Determine the (X, Y) coordinate at the center of the cell enclosing the given text.  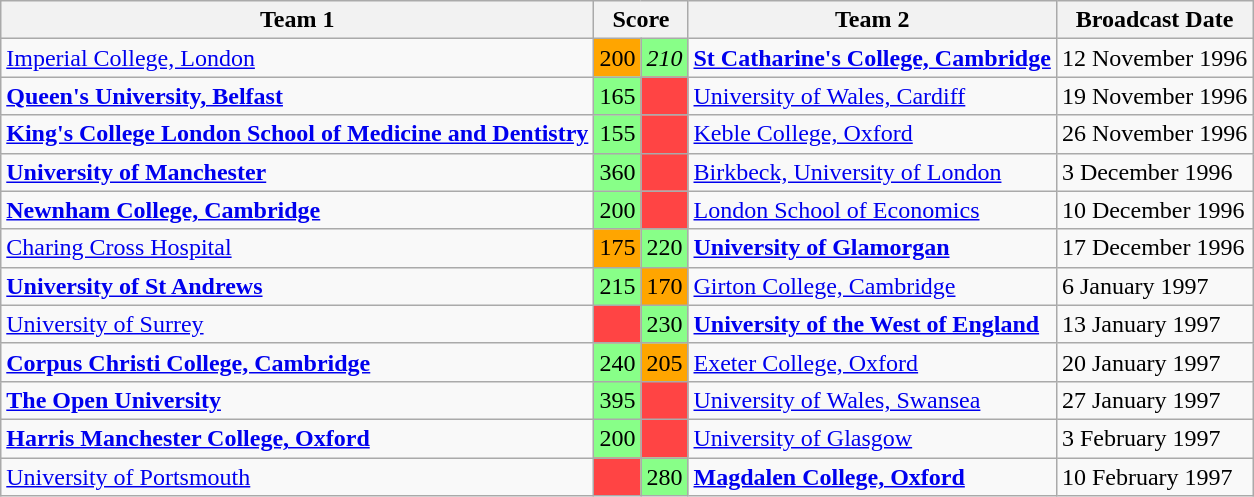
London School of Economics (872, 210)
Broadcast Date (1154, 20)
Queen's University, Belfast (298, 96)
3 December 1996 (1154, 172)
170 (664, 286)
175 (618, 248)
University of Glamorgan (872, 248)
University of Glasgow (872, 438)
26 November 1996 (1154, 134)
3 February 1997 (1154, 438)
The Open University (298, 400)
12 November 1996 (1154, 58)
Charing Cross Hospital (298, 248)
205 (664, 362)
230 (664, 324)
Imperial College, London (298, 58)
19 November 1996 (1154, 96)
210 (664, 58)
Keble College, Oxford (872, 134)
King's College London School of Medicine and Dentistry (298, 134)
27 January 1997 (1154, 400)
13 January 1997 (1154, 324)
University of St Andrews (298, 286)
360 (618, 172)
St Catharine's College, Cambridge (872, 58)
Birkbeck, University of London (872, 172)
University of Surrey (298, 324)
University of the West of England (872, 324)
240 (618, 362)
Girton College, Cambridge (872, 286)
University of Manchester (298, 172)
10 December 1996 (1154, 210)
10 February 1997 (1154, 477)
Corpus Christi College, Cambridge (298, 362)
220 (664, 248)
University of Wales, Swansea (872, 400)
215 (618, 286)
Magdalen College, Oxford (872, 477)
Newnham College, Cambridge (298, 210)
6 January 1997 (1154, 286)
Team 2 (872, 20)
280 (664, 477)
165 (618, 96)
155 (618, 134)
Exeter College, Oxford (872, 362)
Harris Manchester College, Oxford (298, 438)
Score (641, 20)
17 December 1996 (1154, 248)
Team 1 (298, 20)
University of Wales, Cardiff (872, 96)
University of Portsmouth (298, 477)
395 (618, 400)
20 January 1997 (1154, 362)
